From the cell containing the given text, extract its center point as (X, Y) coordinate. 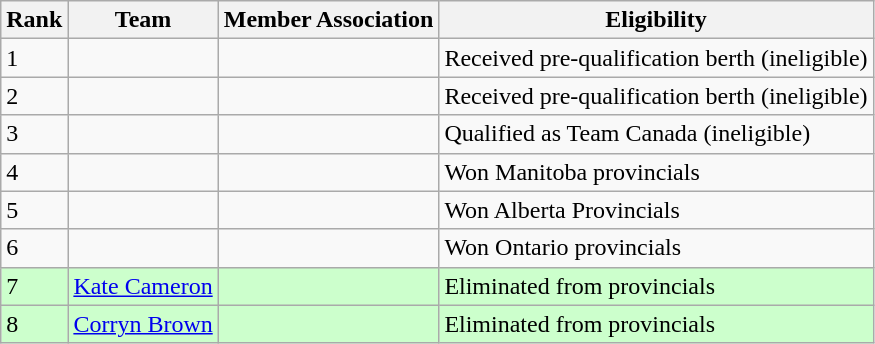
Team (143, 20)
1 (34, 58)
Kate Cameron (143, 286)
3 (34, 134)
7 (34, 286)
4 (34, 172)
Won Alberta Provincials (656, 210)
Eligibility (656, 20)
Won Ontario provincials (656, 248)
5 (34, 210)
Won Manitoba provincials (656, 172)
Corryn Brown (143, 324)
6 (34, 248)
Qualified as Team Canada (ineligible) (656, 134)
Rank (34, 20)
Member Association (328, 20)
8 (34, 324)
2 (34, 96)
